Output the [X, Y] coordinate of the center of the cell containing the given text.  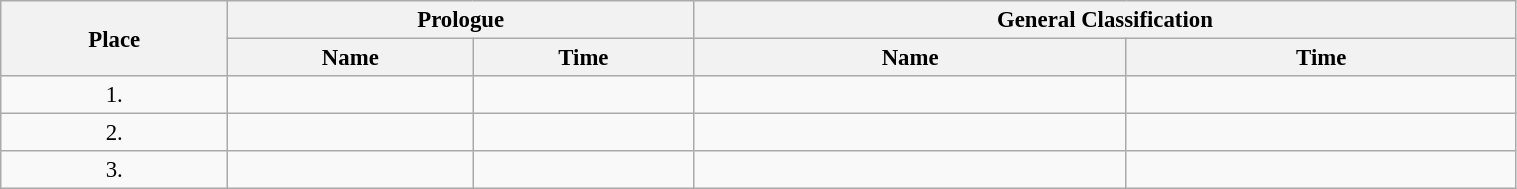
1. [114, 95]
General Classification [1105, 20]
3. [114, 170]
Prologue [461, 20]
2. [114, 133]
Place [114, 38]
